Identify which cell holds the provided text, then report its (x, y) central coordinate. 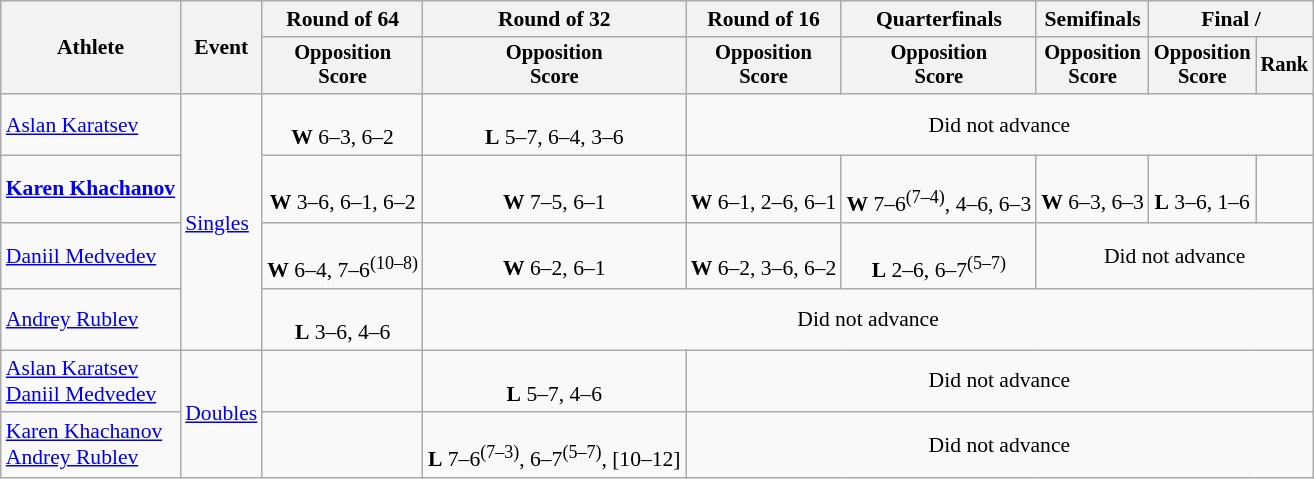
Semifinals (1092, 19)
Doubles (221, 414)
W 7–6(7–4), 4–6, 6–3 (938, 190)
Aslan Karatsev (90, 124)
W 6–2, 3–6, 6–2 (764, 256)
Final / (1231, 19)
Round of 16 (764, 19)
Round of 32 (554, 19)
Rank (1285, 66)
W 6–2, 6–1 (554, 256)
Karen KhachanovAndrey Rublev (90, 444)
Singles (221, 222)
W 6–1, 2–6, 6–1 (764, 190)
Round of 64 (342, 19)
Athlete (90, 48)
W 6–3, 6–3 (1092, 190)
W 3–6, 6–1, 6–2 (342, 190)
W 6–4, 7–6(10–8) (342, 256)
Karen Khachanov (90, 190)
Event (221, 48)
L 2–6, 6–7(5–7) (938, 256)
Quarterfinals (938, 19)
L 3–6, 4–6 (342, 320)
Andrey Rublev (90, 320)
W 6–3, 6–2 (342, 124)
Aslan KaratsevDaniil Medvedev (90, 380)
W 7–5, 6–1 (554, 190)
L 5–7, 4–6 (554, 380)
Daniil Medvedev (90, 256)
L 7–6(7–3), 6–7(5–7), [10–12] (554, 444)
L 5–7, 6–4, 3–6 (554, 124)
L 3–6, 1–6 (1202, 190)
